Find where the given text appears and provide that cell's center as (X, Y) coordinate. 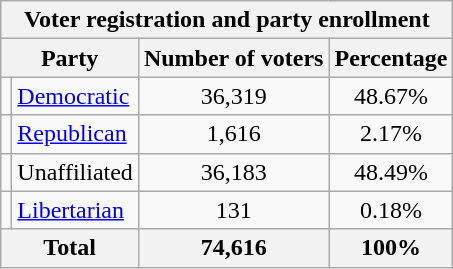
0.18% (391, 210)
Libertarian (76, 210)
2.17% (391, 134)
Republican (76, 134)
74,616 (234, 248)
131 (234, 210)
Total (70, 248)
36,319 (234, 96)
Voter registration and party enrollment (227, 20)
Number of voters (234, 58)
48.67% (391, 96)
Democratic (76, 96)
36,183 (234, 172)
Unaffiliated (76, 172)
Percentage (391, 58)
100% (391, 248)
48.49% (391, 172)
1,616 (234, 134)
Party (70, 58)
